Extract the [x, y] coordinate from the center of the cell holding the provided text.  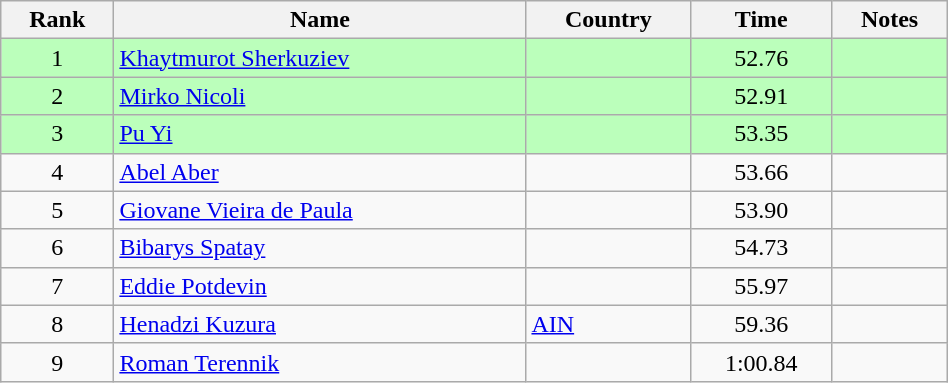
2 [58, 96]
6 [58, 248]
AIN [608, 324]
Country [608, 20]
Mirko Nicoli [320, 96]
59.36 [762, 324]
4 [58, 172]
Bibarys Spatay [320, 248]
Pu Yi [320, 134]
1:00.84 [762, 362]
Name [320, 20]
1 [58, 58]
7 [58, 286]
Giovane Vieira de Paula [320, 210]
Roman Terennik [320, 362]
9 [58, 362]
Time [762, 20]
8 [58, 324]
55.97 [762, 286]
54.73 [762, 248]
5 [58, 210]
Henadzi Kuzura [320, 324]
52.91 [762, 96]
53.90 [762, 210]
53.35 [762, 134]
Rank [58, 20]
Khaytmurot Sherkuziev [320, 58]
Abel Aber [320, 172]
Notes [890, 20]
Eddie Potdevin [320, 286]
3 [58, 134]
52.76 [762, 58]
53.66 [762, 172]
